Determine the [x, y] coordinate at the center of the cell enclosing the given text.  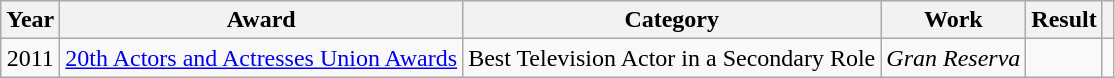
2011 [30, 58]
Result [1064, 20]
Award [262, 20]
Best Television Actor in a Secondary Role [672, 58]
Work [954, 20]
Year [30, 20]
Category [672, 20]
Gran Reserva [954, 58]
20th Actors and Actresses Union Awards [262, 58]
